Determine the [X, Y] coordinate at the center of the cell enclosing the given text.  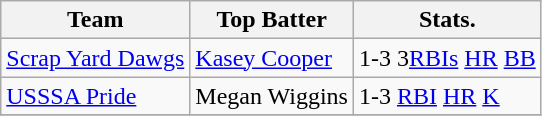
USSSA Pride [96, 96]
Megan Wiggins [272, 96]
1-3 RBI HR K [447, 96]
Team [96, 20]
Stats. [447, 20]
1-3 3RBIs HR BB [447, 58]
Kasey Cooper [272, 58]
Scrap Yard Dawgs [96, 58]
Top Batter [272, 20]
